Scan for the cell matching the given text and deliver its (x, y) coordinate at center. 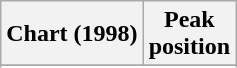
Chart (1998) (72, 34)
Peakposition (189, 34)
